Search for the cell housing the specified text and yield its (X, Y) center coordinate. 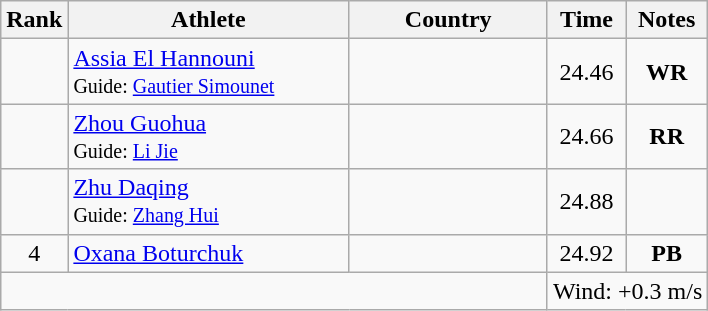
24.46 (586, 72)
24.92 (586, 253)
Country (448, 20)
24.66 (586, 136)
Notes (667, 20)
Athlete (208, 20)
WR (667, 72)
Zhou GuohuaGuide: Li Jie (208, 136)
Oxana Boturchuk (208, 253)
Time (586, 20)
4 (34, 253)
Wind: +0.3 m/s (627, 291)
PB (667, 253)
Assia El HannouniGuide: Gautier Simounet (208, 72)
24.88 (586, 202)
Rank (34, 20)
Zhu DaqingGuide: Zhang Hui (208, 202)
RR (667, 136)
